Locate the cell with the specified text and output its (x, y) center coordinate. 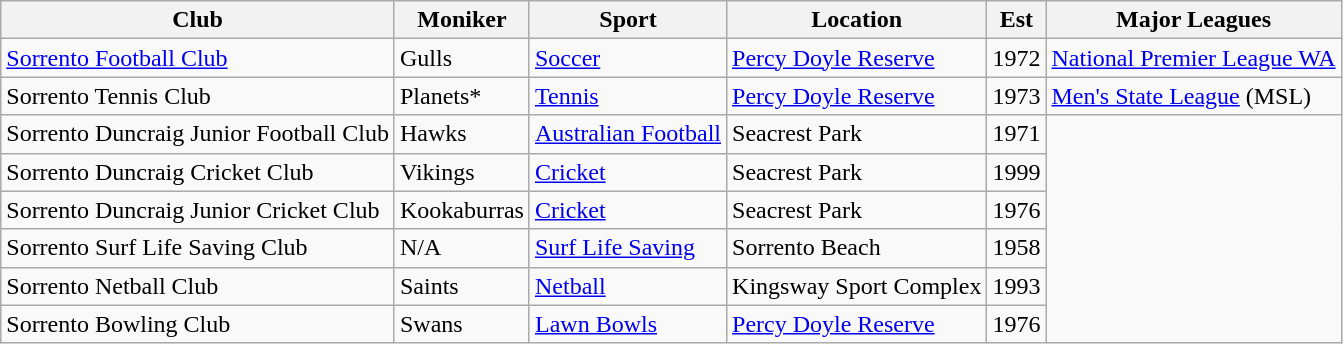
Saints (462, 286)
1973 (1016, 96)
Sorrento Surf Life Saving Club (198, 248)
Sorrento Duncraig Cricket Club (198, 172)
Sorrento Bowling Club (198, 324)
Sorrento Netball Club (198, 286)
1999 (1016, 172)
Kookaburras (462, 210)
Netball (628, 286)
Surf Life Saving (628, 248)
Men's State League (MSL) (1194, 96)
Club (198, 20)
Sport (628, 20)
Gulls (462, 58)
Hawks (462, 134)
Major Leagues (1194, 20)
1971 (1016, 134)
Lawn Bowls (628, 324)
Moniker (462, 20)
Sorrento Tennis Club (198, 96)
1958 (1016, 248)
1972 (1016, 58)
Sorrento Football Club (198, 58)
Soccer (628, 58)
National Premier League WA (1194, 58)
Tennis (628, 96)
Sorrento Beach (857, 248)
Est (1016, 20)
Kingsway Sport Complex (857, 286)
Sorrento Duncraig Junior Cricket Club (198, 210)
1993 (1016, 286)
Swans (462, 324)
N/A (462, 248)
Location (857, 20)
Sorrento Duncraig Junior Football Club (198, 134)
Australian Football (628, 134)
Vikings (462, 172)
Planets* (462, 96)
